Output the [X, Y] coordinate of the center of the cell containing the given text.  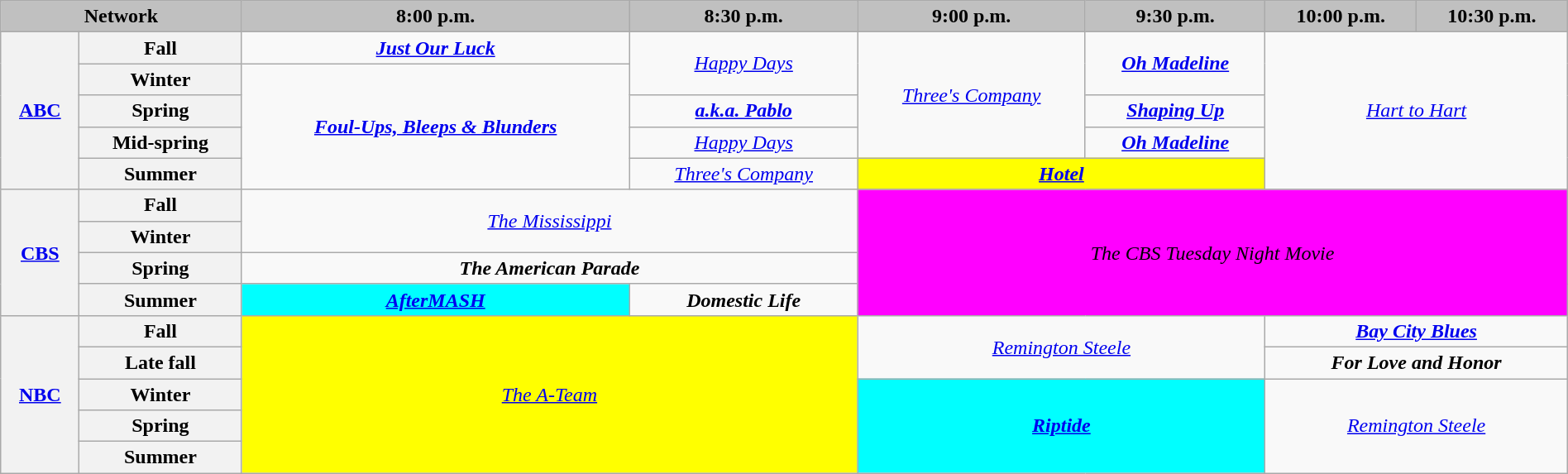
Bay City Blues [1416, 331]
NBC [40, 394]
Riptide [1062, 426]
ABC [40, 111]
Foul-Ups, Bleeps & Blunders [436, 127]
Network [121, 17]
Late fall [160, 362]
CBS [40, 252]
The A-Team [549, 394]
The American Parade [549, 268]
Mid-spring [160, 142]
Hotel [1062, 174]
10:30 p.m. [1492, 17]
Hart to Hart [1416, 111]
Shaping Up [1175, 111]
The Mississippi [549, 221]
8:30 p.m. [743, 17]
a.k.a. Pablo [743, 111]
For Love and Honor [1416, 362]
10:00 p.m. [1341, 17]
The CBS Tuesday Night Movie [1212, 252]
8:00 p.m. [436, 17]
9:30 p.m. [1175, 17]
Just Our Luck [436, 48]
9:00 p.m. [971, 17]
AfterMASH [436, 299]
Domestic Life [743, 299]
